Provide the (X, Y) coordinate of the cell's center where the given text is located.  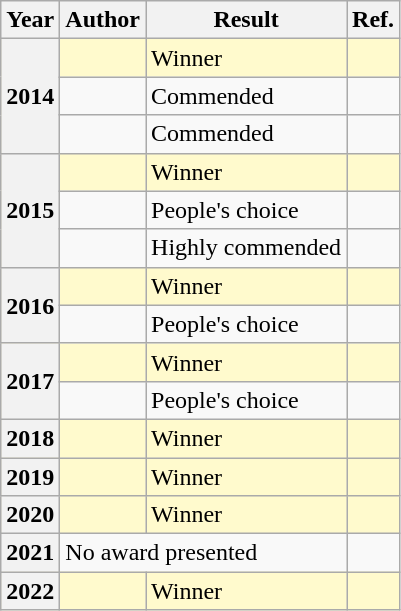
2022 (30, 591)
No award presented (204, 553)
2019 (30, 477)
2016 (30, 305)
2021 (30, 553)
2018 (30, 438)
2017 (30, 381)
Year (30, 20)
2014 (30, 96)
Highly commended (246, 248)
2015 (30, 210)
Ref. (374, 20)
2020 (30, 515)
Result (246, 20)
Author (103, 20)
